Determine the (X, Y) coordinate at the center of the cell enclosing the given text.  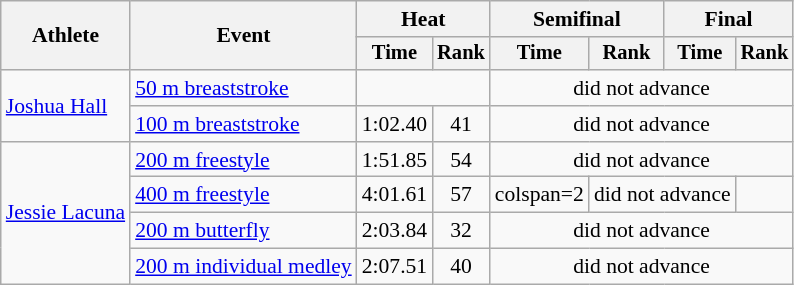
32 (461, 231)
200 m individual medley (244, 267)
2:07.51 (394, 267)
Joshua Hall (66, 106)
Event (244, 36)
100 m breaststroke (244, 124)
Final (728, 19)
200 m butterfly (244, 231)
54 (461, 160)
50 m breaststroke (244, 88)
Semifinal (577, 19)
colspan=2 (540, 195)
4:01.61 (394, 195)
40 (461, 267)
2:03.84 (394, 231)
Athlete (66, 36)
57 (461, 195)
Heat (424, 19)
400 m freestyle (244, 195)
Jessie Lacuna (66, 213)
1:02.40 (394, 124)
1:51.85 (394, 160)
41 (461, 124)
200 m freestyle (244, 160)
